Search for the cell housing the specified text and yield its (X, Y) center coordinate. 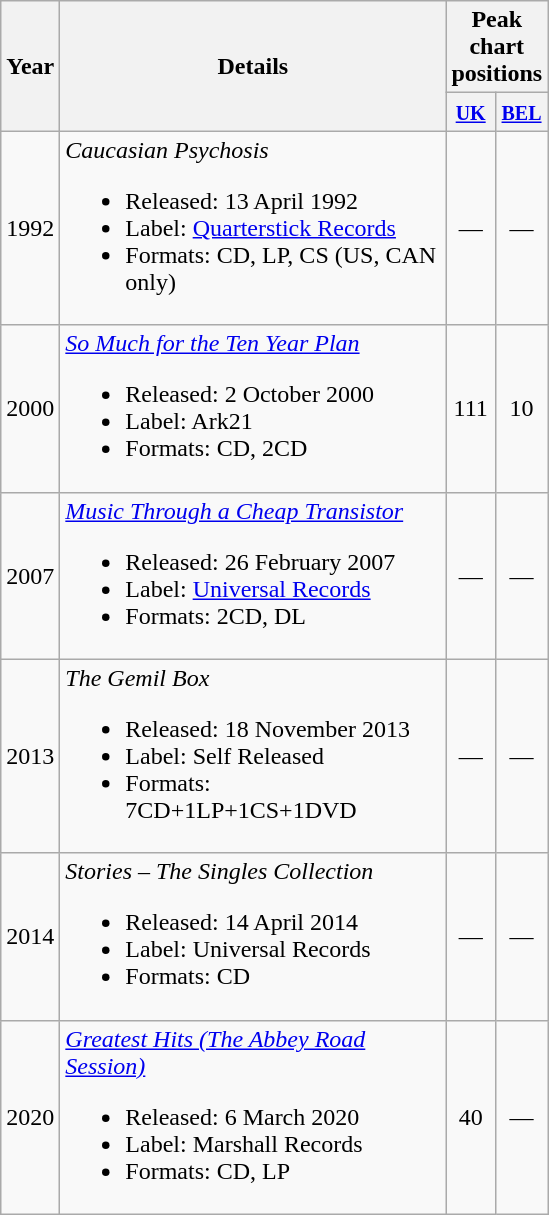
111 (471, 408)
2000 (30, 408)
BEL (521, 112)
Details (253, 66)
Stories – The Singles CollectionReleased: 14 April 2014Label: Universal RecordsFormats: CD (253, 936)
Music Through a Cheap TransistorReleased: 26 February 2007Label: Universal RecordsFormats: 2CD, DL (253, 576)
2014 (30, 936)
Peak chart positions (497, 47)
2007 (30, 576)
So Much for the Ten Year PlanReleased: 2 October 2000Label: Ark21Formats: CD, 2CD (253, 408)
UK (471, 112)
2020 (30, 1117)
The Gemil BoxReleased: 18 November 2013Label: Self ReleasedFormats: 7CD+1LP+1CS+1DVD (253, 756)
2013 (30, 756)
Greatest Hits (The Abbey Road Session)Released: 6 March 2020Label: Marshall RecordsFormats: CD, LP (253, 1117)
1992 (30, 228)
10 (521, 408)
Year (30, 66)
Caucasian PsychosisReleased: 13 April 1992Label: Quarterstick RecordsFormats: CD, LP, CS (US, CAN only) (253, 228)
40 (471, 1117)
